Determine the (x, y) coordinate at the center of the cell enclosing the given text.  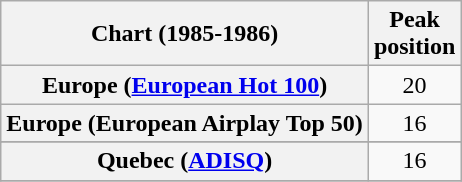
20 (414, 85)
Quebec (ADISQ) (185, 161)
Europe (European Hot 100) (185, 85)
Peakposition (414, 34)
Chart (1985-1986) (185, 34)
Europe (European Airplay Top 50) (185, 123)
